Find where the given text appears and provide that cell's center as [x, y] coordinate. 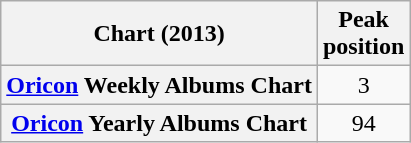
94 [363, 123]
Chart (2013) [160, 34]
Oricon Yearly Albums Chart [160, 123]
Peakposition [363, 34]
3 [363, 85]
Oricon Weekly Albums Chart [160, 85]
